Determine the [x, y] coordinate at the center of the cell enclosing the given text.  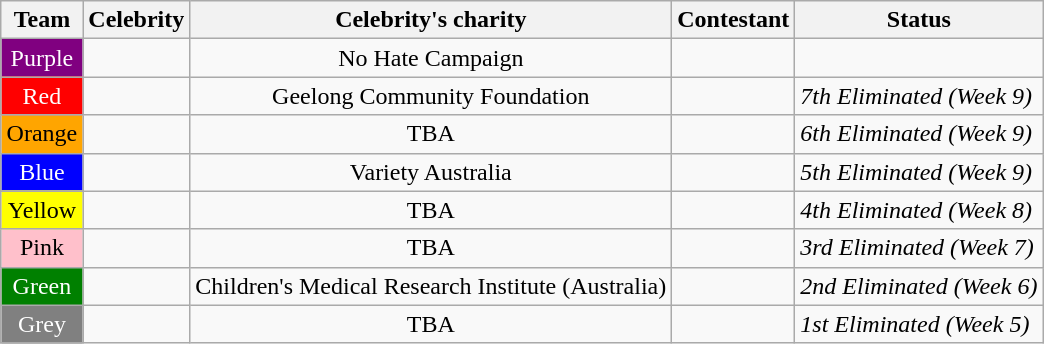
Orange [42, 134]
Pink [42, 248]
Geelong Community Foundation [431, 96]
Team [42, 20]
Blue [42, 172]
3rd Eliminated (Week 7) [919, 248]
Yellow [42, 210]
4th Eliminated (Week 8) [919, 210]
1st Eliminated (Week 5) [919, 324]
Red [42, 96]
Variety Australia [431, 172]
Contestant [734, 20]
No Hate Campaign [431, 58]
Celebrity's charity [431, 20]
Purple [42, 58]
5th Eliminated (Week 9) [919, 172]
Celebrity [136, 20]
Green [42, 286]
Status [919, 20]
2nd Eliminated (Week 6) [919, 286]
6th Eliminated (Week 9) [919, 134]
Grey [42, 324]
Children's Medical Research Institute (Australia) [431, 286]
7th Eliminated (Week 9) [919, 96]
